Locate the cell with the specified text and output its (x, y) center coordinate. 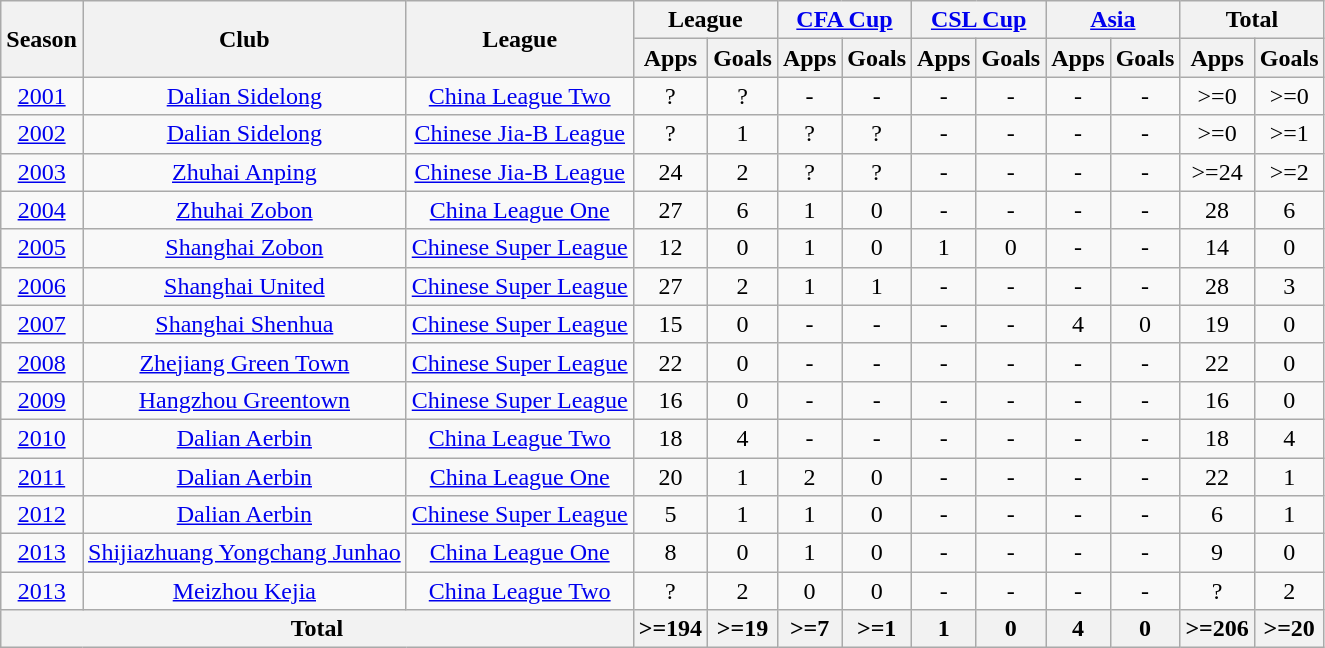
2010 (42, 438)
20 (670, 477)
>=194 (670, 629)
Zhuhai Zobon (244, 210)
15 (670, 324)
2009 (42, 400)
>=2 (1289, 172)
Shanghai Shenhua (244, 324)
14 (1217, 248)
3 (1289, 286)
>=20 (1289, 629)
2001 (42, 96)
>=7 (809, 629)
2004 (42, 210)
Zhejiang Green Town (244, 362)
CFA Cup (844, 20)
Meizhou Kejia (244, 591)
Zhuhai Anping (244, 172)
2006 (42, 286)
Shanghai United (244, 286)
>=24 (1217, 172)
Hangzhou Greentown (244, 400)
24 (670, 172)
Shanghai Zobon (244, 248)
Asia (1113, 20)
9 (1217, 553)
8 (670, 553)
19 (1217, 324)
2011 (42, 477)
>=206 (1217, 629)
Club (244, 39)
2008 (42, 362)
2012 (42, 515)
2005 (42, 248)
2002 (42, 134)
2003 (42, 172)
CSL Cup (979, 20)
>=19 (743, 629)
12 (670, 248)
5 (670, 515)
Season (42, 39)
2007 (42, 324)
Shijiazhuang Yongchang Junhao (244, 553)
